Extract the [x, y] coordinate from the center of the cell holding the provided text.  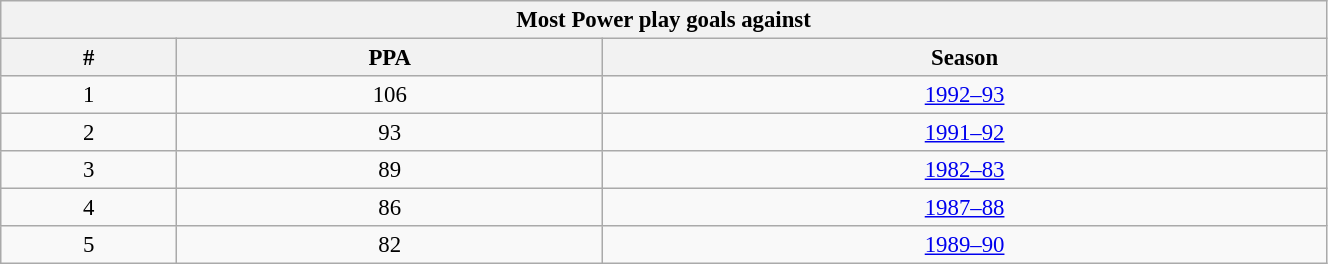
2 [89, 133]
86 [390, 208]
3 [89, 170]
1 [89, 95]
1989–90 [965, 245]
Season [965, 58]
# [89, 58]
1992–93 [965, 95]
PPA [390, 58]
Most Power play goals against [664, 20]
1982–83 [965, 170]
1991–92 [965, 133]
82 [390, 245]
89 [390, 170]
93 [390, 133]
5 [89, 245]
1987–88 [965, 208]
106 [390, 95]
4 [89, 208]
